From the cell containing the given text, extract its center point as (X, Y) coordinate. 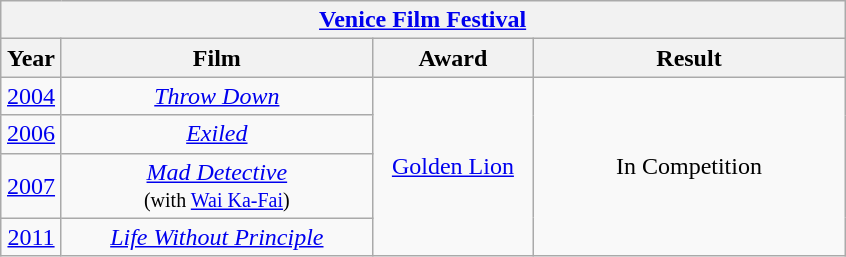
2004 (32, 96)
Life Without Principle (216, 237)
Exiled (216, 134)
Golden Lion (452, 166)
2006 (32, 134)
Venice Film Festival (423, 20)
Year (32, 58)
Film (216, 58)
Award (452, 58)
2007 (32, 186)
In Competition (688, 166)
2011 (32, 237)
Mad Detective(with Wai Ka-Fai) (216, 186)
Throw Down (216, 96)
Result (688, 58)
